For the text-containing cell, return its midpoint in (X, Y) coordinate format. 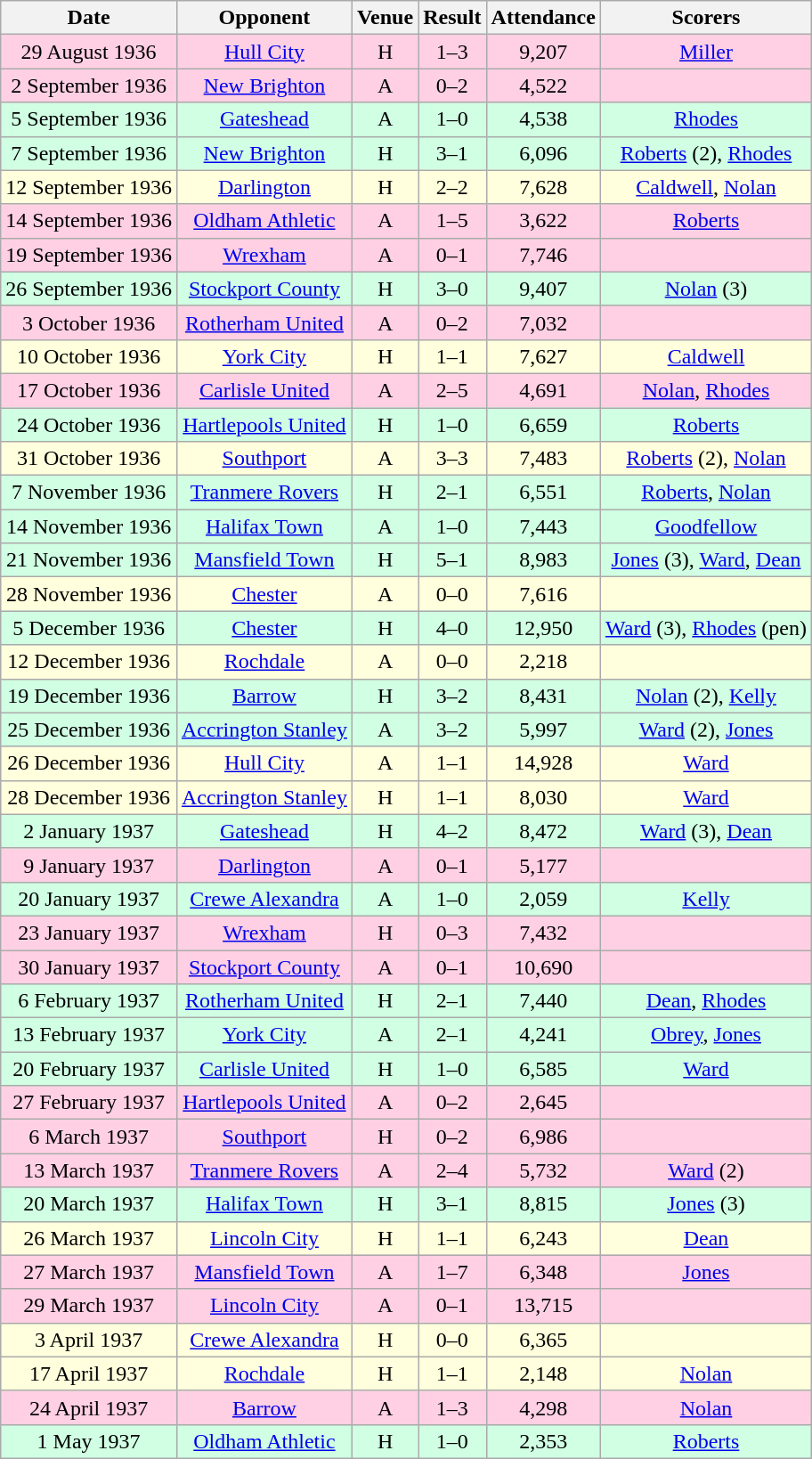
5,732 (543, 1170)
Result (452, 18)
Nolan (2), Kelly (705, 696)
Roberts (2), Rhodes (705, 153)
20 February 1937 (89, 1069)
Rhodes (705, 119)
29 August 1936 (89, 52)
4,538 (543, 119)
13 March 1937 (89, 1170)
31 October 1936 (89, 459)
7,746 (543, 255)
14 September 1936 (89, 221)
4,298 (543, 1407)
8,815 (543, 1204)
13,715 (543, 1306)
Nolan (3) (705, 289)
6 February 1937 (89, 1001)
17 October 1936 (89, 390)
4–0 (452, 628)
14,928 (543, 763)
7,616 (543, 594)
Miller (705, 52)
8,431 (543, 696)
2,218 (543, 662)
Ward (3), Dean (705, 831)
Date (89, 18)
3,622 (543, 221)
6,243 (543, 1238)
19 September 1936 (89, 255)
9,207 (543, 52)
5 September 1936 (89, 119)
8,472 (543, 831)
24 October 1936 (89, 425)
5,997 (543, 729)
12,950 (543, 628)
20 March 1937 (89, 1204)
1–5 (452, 221)
6 March 1937 (89, 1137)
4,522 (543, 86)
10,690 (543, 966)
2,353 (543, 1441)
28 December 1936 (89, 797)
4–2 (452, 831)
23 January 1937 (89, 933)
6,585 (543, 1069)
2,148 (543, 1373)
7,440 (543, 1001)
6,365 (543, 1340)
5 December 1936 (89, 628)
3 October 1936 (89, 322)
26 March 1937 (89, 1238)
6,096 (543, 153)
5,177 (543, 865)
Caldwell (705, 356)
27 March 1937 (89, 1272)
2–5 (452, 390)
3 April 1937 (89, 1340)
26 December 1936 (89, 763)
Goodfellow (705, 526)
Ward (2), Jones (705, 729)
7 November 1936 (89, 493)
Caldwell, Nolan (705, 187)
8,983 (543, 560)
7,432 (543, 933)
2–2 (452, 187)
30 January 1937 (89, 966)
2,059 (543, 899)
Venue (385, 18)
4,691 (543, 390)
6,551 (543, 493)
8,030 (543, 797)
9,407 (543, 289)
Ward (3), Rhodes (pen) (705, 628)
2 September 1936 (89, 86)
Ward (2) (705, 1170)
27 February 1937 (89, 1103)
6,659 (543, 425)
3–0 (452, 289)
9 January 1937 (89, 865)
Dean, Rhodes (705, 1001)
19 December 1936 (89, 696)
28 November 1936 (89, 594)
Roberts, Nolan (705, 493)
24 April 1937 (89, 1407)
12 September 1936 (89, 187)
Nolan, Rhodes (705, 390)
3–3 (452, 459)
7,627 (543, 356)
7,483 (543, 459)
14 November 1936 (89, 526)
Jones (3), Ward, Dean (705, 560)
Jones (705, 1272)
2,645 (543, 1103)
5–1 (452, 560)
Opponent (264, 18)
7,443 (543, 526)
0–3 (452, 933)
26 September 1936 (89, 289)
Dean (705, 1238)
1–7 (452, 1272)
21 November 1936 (89, 560)
25 December 1936 (89, 729)
2–4 (452, 1170)
7 September 1936 (89, 153)
Attendance (543, 18)
17 April 1937 (89, 1373)
4,241 (543, 1035)
7,628 (543, 187)
10 October 1936 (89, 356)
Obrey, Jones (705, 1035)
1 May 1937 (89, 1441)
Jones (3) (705, 1204)
7,032 (543, 322)
Roberts (2), Nolan (705, 459)
29 March 1937 (89, 1306)
12 December 1936 (89, 662)
13 February 1937 (89, 1035)
6,986 (543, 1137)
6,348 (543, 1272)
Kelly (705, 899)
Scorers (705, 18)
2 January 1937 (89, 831)
20 January 1937 (89, 899)
